Provide the (X, Y) coordinate of the cell's center where the given text is located.  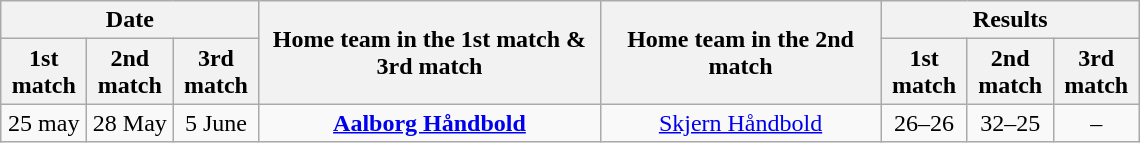
Results (1010, 20)
Home team in the 1st match & 3rd match (430, 52)
Home team in the 2nd match (740, 52)
5 June (216, 123)
Skjern Håndbold (740, 123)
Date (130, 20)
– (1096, 123)
28 May (130, 123)
26–26 (924, 123)
25 may (44, 123)
32–25 (1010, 123)
Aalborg Håndbold (430, 123)
